For the text-containing cell, return its midpoint in [x, y] coordinate format. 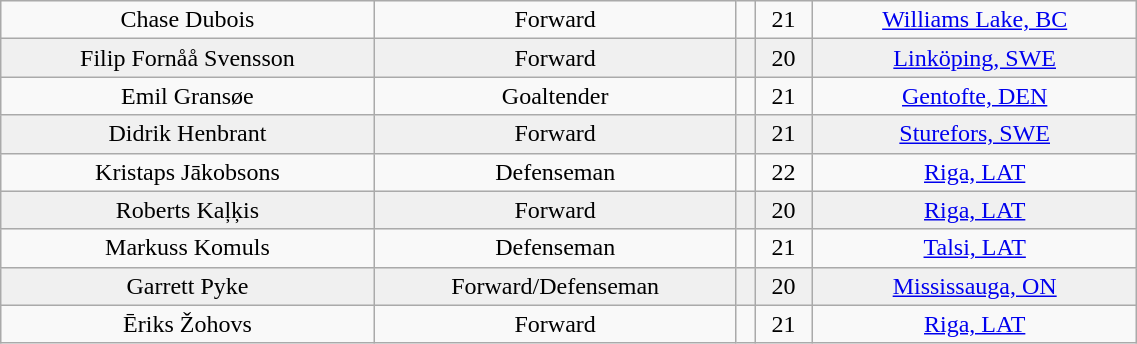
Linköping, SWE [975, 58]
Goaltender [555, 96]
Kristaps Jākobsons [188, 172]
Markuss Komuls [188, 248]
Mississauga, ON [975, 286]
Williams Lake, BC [975, 20]
Filip Fornåå Svensson [188, 58]
Forward/Defenseman [555, 286]
Garrett Pyke [188, 286]
Sturefors, SWE [975, 134]
Chase Dubois [188, 20]
Roberts Kaļķis [188, 210]
Ēriks Žohovs [188, 324]
22 [784, 172]
Emil Gransøe [188, 96]
Didrik Henbrant [188, 134]
Talsi, LAT [975, 248]
Gentofte, DEN [975, 96]
